Determine the (x, y) coordinate at the center of the cell enclosing the given text.  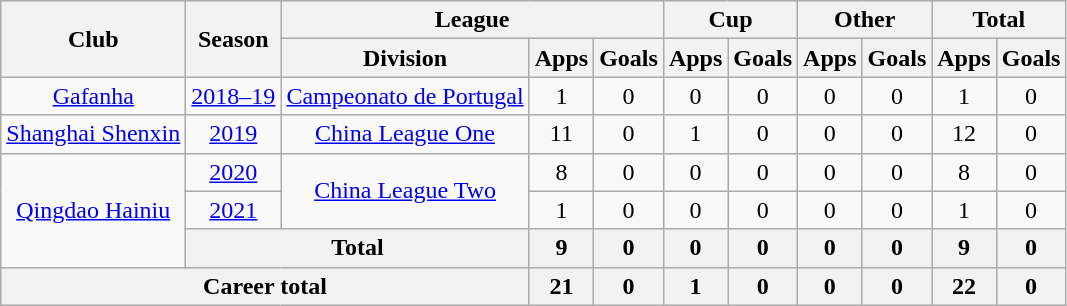
Season (234, 39)
China League One (405, 134)
Campeonato de Portugal (405, 96)
2020 (234, 172)
11 (561, 134)
21 (561, 286)
Career total (265, 286)
Other (865, 20)
12 (964, 134)
22 (964, 286)
Gafanha (94, 96)
Shanghai Shenxin (94, 134)
2021 (234, 210)
League (472, 20)
2019 (234, 134)
Cup (730, 20)
Qingdao Hainiu (94, 210)
Division (405, 58)
2018–19 (234, 96)
China League Two (405, 191)
Club (94, 39)
